For the text-containing cell, return its midpoint in (x, y) coordinate format. 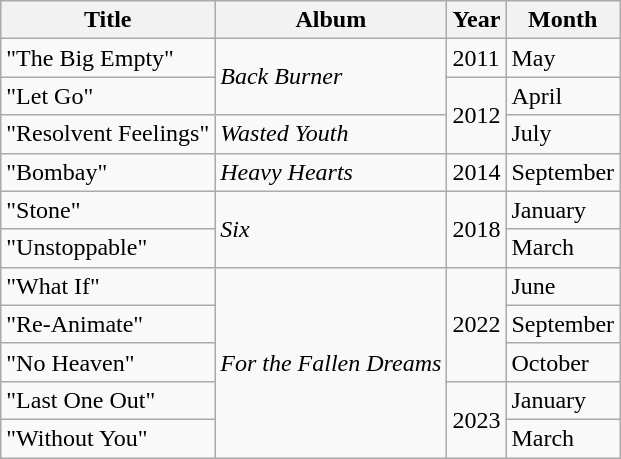
"Let Go" (108, 96)
"Resolvent Feelings" (108, 134)
Month (563, 20)
"Re-Animate" (108, 324)
April (563, 96)
October (563, 362)
"Stone" (108, 210)
"Last One Out" (108, 400)
For the Fallen Dreams (331, 362)
2012 (476, 115)
"Bombay" (108, 172)
Title (108, 20)
"Without You" (108, 438)
Album (331, 20)
Year (476, 20)
2018 (476, 229)
"The Big Empty" (108, 58)
"No Heaven" (108, 362)
Heavy Hearts (331, 172)
July (563, 134)
2014 (476, 172)
"Unstoppable" (108, 248)
2023 (476, 419)
2011 (476, 58)
"What If" (108, 286)
Wasted Youth (331, 134)
2022 (476, 324)
June (563, 286)
Back Burner (331, 77)
Six (331, 229)
May (563, 58)
